From the cell containing the given text, extract its center point as (x, y) coordinate. 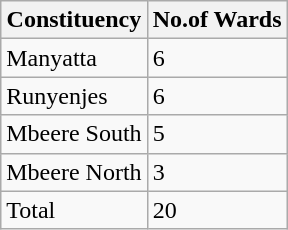
Manyatta (74, 58)
Mbeere South (74, 134)
Constituency (74, 20)
Runyenjes (74, 96)
Total (74, 210)
20 (217, 210)
3 (217, 172)
No.of Wards (217, 20)
Mbeere North (74, 172)
5 (217, 134)
